Pinpoint the cell where the given text exists, returning its [X, Y] midpoint coordinate. 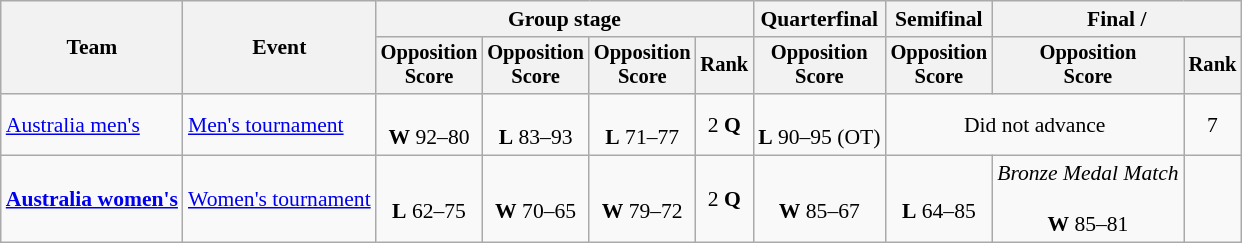
Quarterfinal [819, 19]
7 [1213, 124]
W 92–80 [430, 124]
Team [92, 48]
W 70–65 [536, 200]
W 79–72 [642, 200]
Women's tournament [280, 200]
Semifinal [940, 19]
L 62–75 [430, 200]
L 64–85 [940, 200]
Event [280, 48]
Group stage [564, 19]
Men's tournament [280, 124]
L 71–77 [642, 124]
W 85–67 [819, 200]
L 83–93 [536, 124]
Australia women's [92, 200]
Final / [1116, 19]
Did not advance [1035, 124]
Bronze Medal MatchW 85–81 [1088, 200]
L 90–95 (OT) [819, 124]
Australia men's [92, 124]
